Pinpoint the cell where the given text exists, returning its [X, Y] midpoint coordinate. 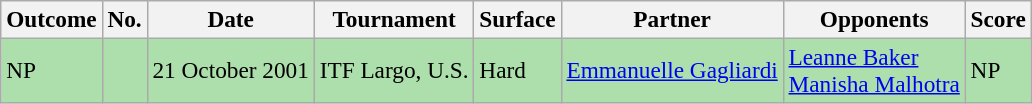
Score [998, 19]
Opponents [874, 19]
Leanne Baker Manisha Malhotra [874, 70]
21 October 2001 [230, 70]
Outcome [52, 19]
ITF Largo, U.S. [394, 70]
Hard [518, 70]
Partner [672, 19]
Surface [518, 19]
Tournament [394, 19]
Emmanuelle Gagliardi [672, 70]
Date [230, 19]
No. [124, 19]
